Capture the cell that displays the provided text and extract its (X, Y) central coordinate. 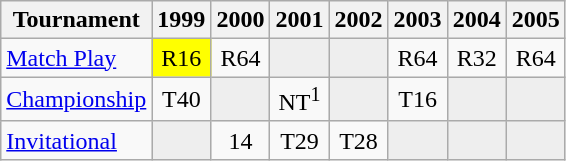
2002 (358, 20)
2001 (300, 20)
2003 (418, 20)
Invitational (76, 140)
T29 (300, 140)
R32 (476, 58)
1999 (182, 20)
2005 (536, 20)
T28 (358, 140)
14 (240, 140)
2004 (476, 20)
Match Play (76, 58)
T40 (182, 100)
R16 (182, 58)
T16 (418, 100)
NT1 (300, 100)
Championship (76, 100)
Tournament (76, 20)
2000 (240, 20)
